Identify which cell holds the provided text, then report its [X, Y] central coordinate. 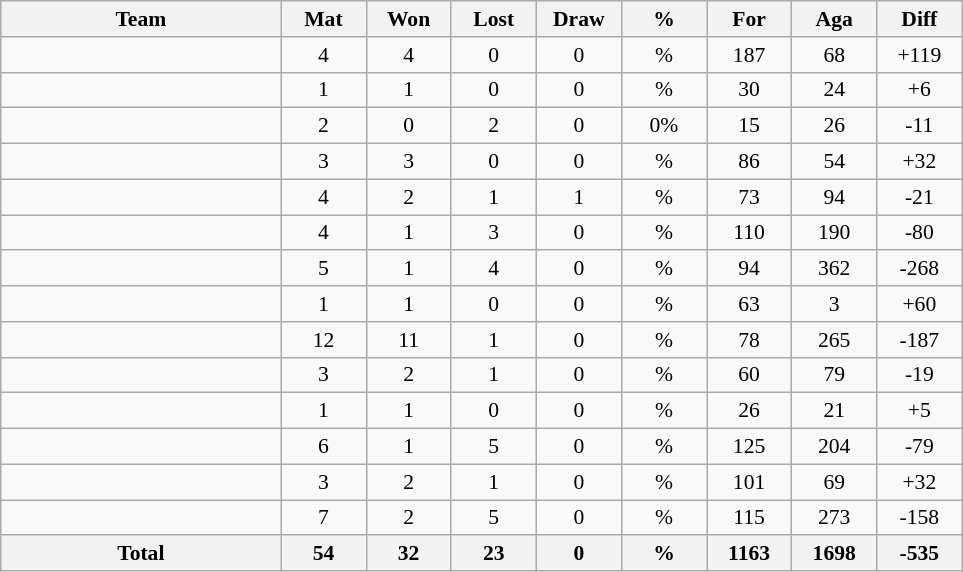
+119 [920, 55]
187 [748, 55]
11 [408, 340]
1163 [748, 554]
79 [834, 375]
+60 [920, 304]
+5 [920, 411]
Total [141, 554]
-11 [920, 126]
Team [141, 19]
78 [748, 340]
7 [324, 518]
0% [664, 126]
60 [748, 375]
21 [834, 411]
+6 [920, 90]
23 [494, 554]
24 [834, 90]
15 [748, 126]
101 [748, 482]
-268 [920, 269]
362 [834, 269]
-80 [920, 233]
Draw [578, 19]
110 [748, 233]
For [748, 19]
-158 [920, 518]
-21 [920, 197]
190 [834, 233]
68 [834, 55]
-535 [920, 554]
73 [748, 197]
32 [408, 554]
1698 [834, 554]
Diff [920, 19]
265 [834, 340]
204 [834, 447]
273 [834, 518]
63 [748, 304]
Won [408, 19]
-19 [920, 375]
Mat [324, 19]
-79 [920, 447]
125 [748, 447]
86 [748, 162]
6 [324, 447]
69 [834, 482]
-187 [920, 340]
Aga [834, 19]
30 [748, 90]
12 [324, 340]
Lost [494, 19]
115 [748, 518]
